Detect which cell encompasses the target text, then output its (X, Y) center coordinate. 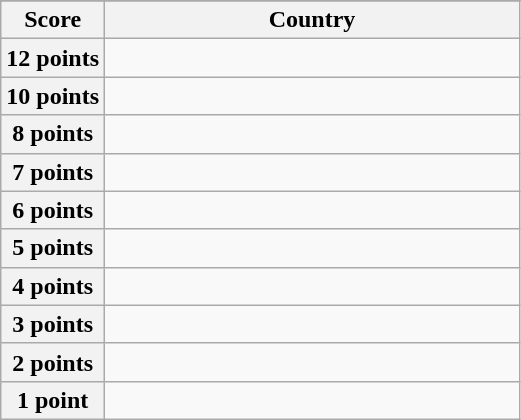
12 points (53, 58)
8 points (53, 134)
7 points (53, 172)
6 points (53, 210)
1 point (53, 400)
Country (312, 20)
10 points (53, 96)
Score (53, 20)
3 points (53, 324)
4 points (53, 286)
2 points (53, 362)
5 points (53, 248)
